Return the [X, Y] coordinate for the center point of the cell that contains the specified text.  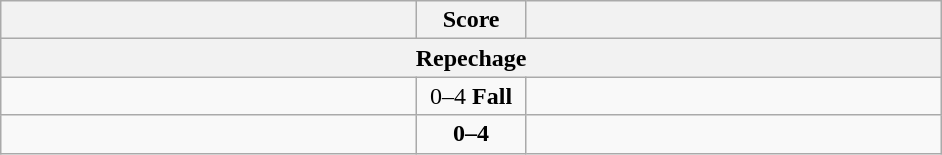
0–4 Fall [472, 96]
0–4 [472, 134]
Repechage [472, 58]
Score [472, 20]
